Scan for the cell matching the given text and deliver its [x, y] coordinate at center. 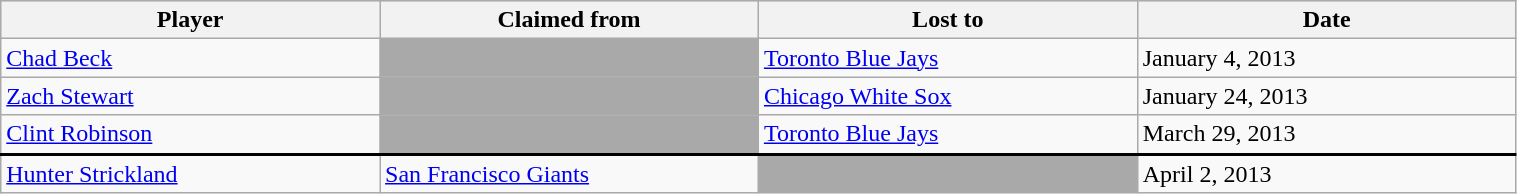
January 4, 2013 [1326, 58]
March 29, 2013 [1326, 134]
April 2, 2013 [1326, 174]
Chicago White Sox [948, 96]
San Francisco Giants [570, 174]
Clint Robinson [190, 134]
January 24, 2013 [1326, 96]
Date [1326, 20]
Claimed from [570, 20]
Chad Beck [190, 58]
Zach Stewart [190, 96]
Hunter Strickland [190, 174]
Player [190, 20]
Lost to [948, 20]
